Return the [x, y] coordinate for the center point of the cell that contains the specified text.  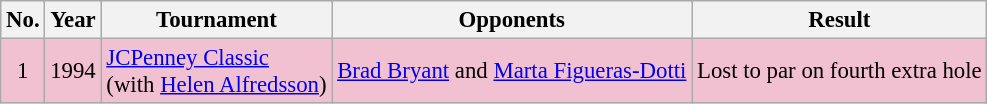
Lost to par on fourth extra hole [840, 72]
Result [840, 20]
Year [73, 20]
JCPenney Classic(with Helen Alfredsson) [216, 72]
Brad Bryant and Marta Figueras-Dotti [512, 72]
1 [23, 72]
1994 [73, 72]
Tournament [216, 20]
No. [23, 20]
Opponents [512, 20]
